Extract the [X, Y] coordinate from the center of the cell holding the provided text.  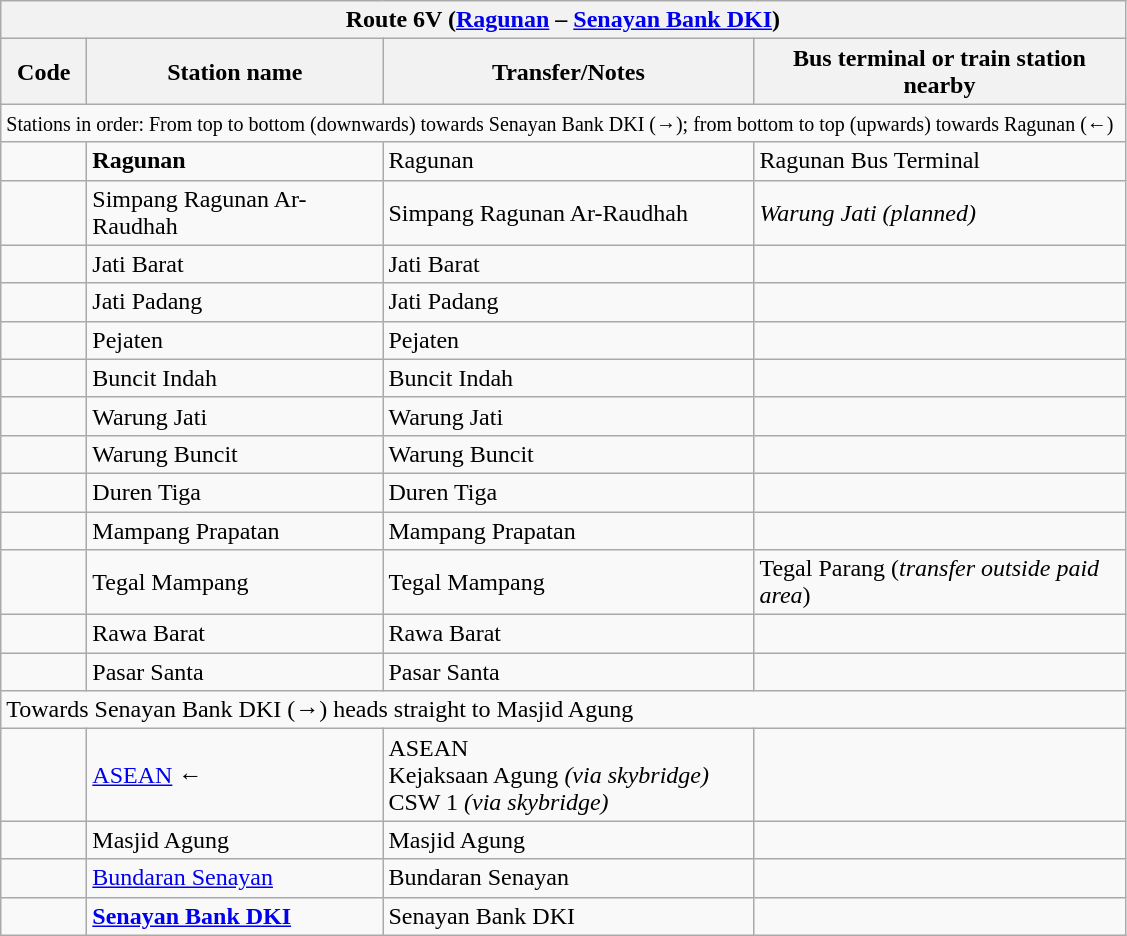
Station name [235, 72]
Warung Jati (planned) [940, 212]
ASEAN ← [235, 775]
Route 6V (Ragunan – Senayan Bank DKI) [563, 20]
Tegal Parang (transfer outside paid area) [940, 582]
Stations in order: From top to bottom (downwards) towards Senayan Bank DKI (→); from bottom to top (upwards) towards Ragunan (←) [563, 123]
Ragunan Bus Terminal [940, 161]
Code [44, 72]
Towards Senayan Bank DKI (→) heads straight to Masjid Agung [563, 710]
ASEAN Kejaksaan Agung (via skybridge) CSW 1 (via skybridge) [568, 775]
Transfer/Notes [568, 72]
Bus terminal or train station nearby [940, 72]
